Capture the cell that displays the provided text and extract its [x, y] central coordinate. 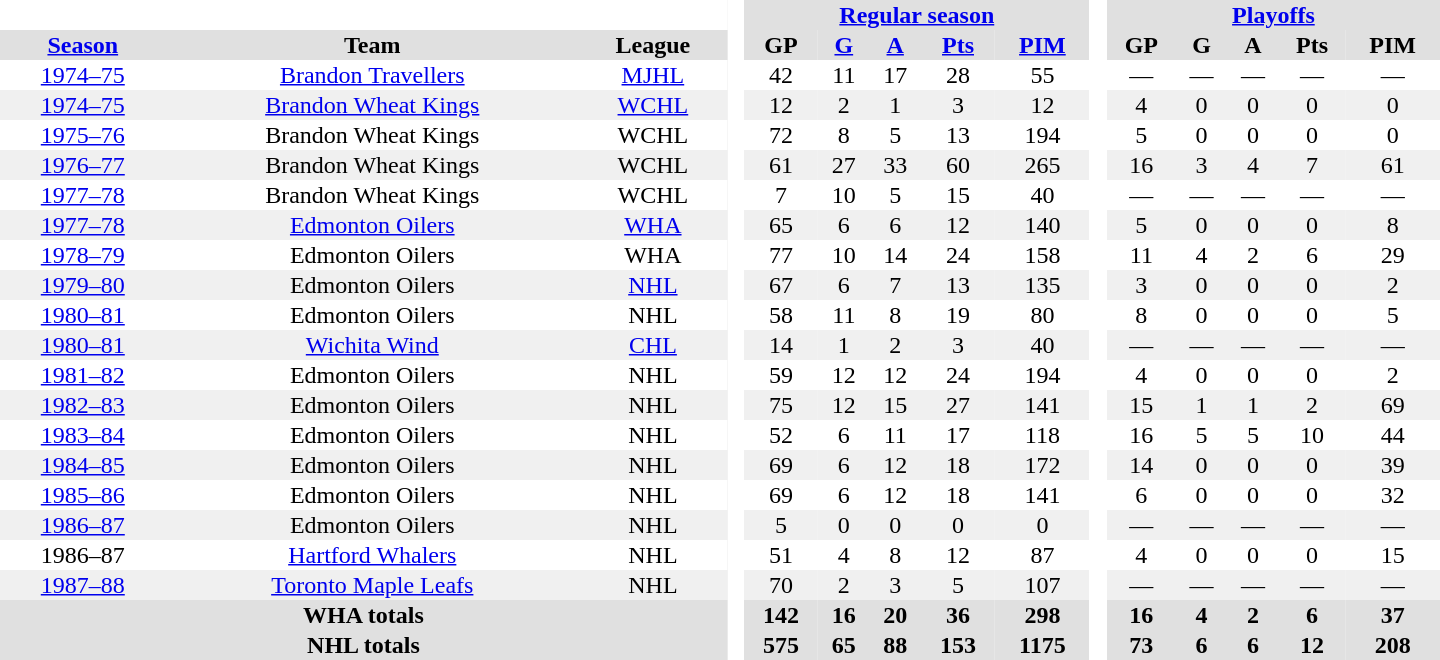
MJHL [653, 75]
44 [1392, 435]
59 [781, 375]
575 [781, 645]
87 [1042, 555]
73 [1142, 645]
67 [781, 285]
Wichita Wind [372, 345]
1976–77 [83, 165]
77 [781, 255]
172 [1042, 465]
36 [958, 615]
51 [781, 555]
135 [1042, 285]
75 [781, 405]
Regular season [917, 15]
208 [1392, 645]
Brandon Travellers [372, 75]
Playoffs [1274, 15]
52 [781, 435]
1984–85 [83, 465]
298 [1042, 615]
142 [781, 615]
37 [1392, 615]
1978–79 [83, 255]
19 [958, 315]
1975–76 [83, 135]
153 [958, 645]
39 [1392, 465]
Toronto Maple Leafs [372, 585]
1175 [1042, 645]
28 [958, 75]
88 [896, 645]
CHL [653, 345]
1983–84 [83, 435]
60 [958, 165]
Hartford Whalers [372, 555]
118 [1042, 435]
158 [1042, 255]
42 [781, 75]
29 [1392, 255]
League [653, 45]
1981–82 [83, 375]
70 [781, 585]
20 [896, 615]
33 [896, 165]
1979–80 [83, 285]
1985–86 [83, 495]
Team [372, 45]
80 [1042, 315]
72 [781, 135]
107 [1042, 585]
WHA totals [364, 615]
55 [1042, 75]
265 [1042, 165]
1987–88 [83, 585]
58 [781, 315]
Season [83, 45]
140 [1042, 225]
32 [1392, 495]
NHL totals [364, 645]
1982–83 [83, 405]
